Capture the cell that displays the provided text and extract its (x, y) central coordinate. 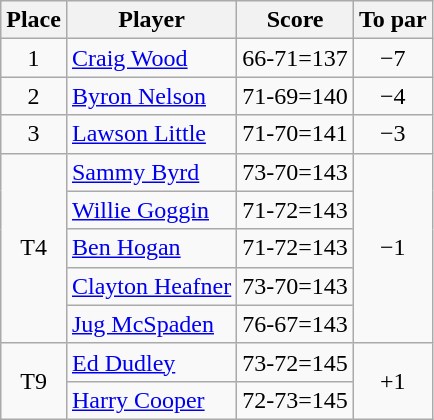
Jug McSpaden (151, 324)
Lawson Little (151, 134)
To par (392, 20)
−7 (392, 58)
Place (34, 20)
Ed Dudley (151, 362)
Craig Wood (151, 58)
+1 (392, 381)
76-67=143 (296, 324)
Clayton Heafner (151, 286)
Player (151, 20)
−4 (392, 96)
Score (296, 20)
Byron Nelson (151, 96)
72-73=145 (296, 400)
−3 (392, 134)
Sammy Byrd (151, 172)
2 (34, 96)
66-71=137 (296, 58)
T9 (34, 381)
Harry Cooper (151, 400)
3 (34, 134)
1 (34, 58)
T4 (34, 248)
Willie Goggin (151, 210)
Ben Hogan (151, 248)
−1 (392, 248)
71-69=140 (296, 96)
71-70=141 (296, 134)
73-72=145 (296, 362)
